Search for the cell housing the specified text and yield its (x, y) center coordinate. 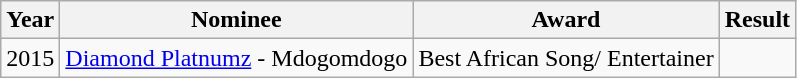
Result (757, 20)
Diamond Platnumz - Mdogomdogo (236, 58)
2015 (30, 58)
Year (30, 20)
Nominee (236, 20)
Award (566, 20)
Best African Song/ Entertainer (566, 58)
